Detect which cell encompasses the target text, then output its (X, Y) center coordinate. 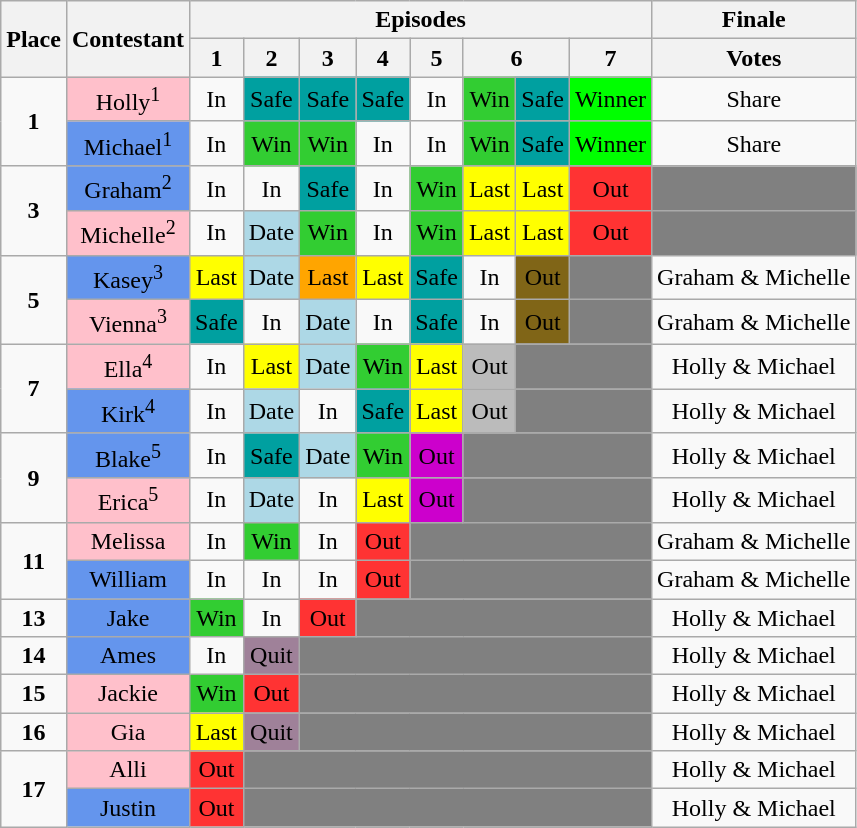
Jake (128, 618)
Michelle2 (128, 234)
Ames (128, 656)
9 (34, 478)
6 (516, 58)
Melissa (128, 541)
13 (34, 618)
William (128, 579)
4 (383, 58)
Episodes (421, 20)
Votes (754, 58)
2 (271, 58)
Blake5 (128, 456)
Alli (128, 770)
Ella4 (128, 366)
Holly1 (128, 100)
16 (34, 732)
Gia (128, 732)
Kasey3 (128, 278)
11 (34, 560)
Erica5 (128, 500)
Place (34, 39)
17 (34, 789)
Jackie (128, 694)
Vienna3 (128, 322)
14 (34, 656)
Justin (128, 808)
Finale (754, 20)
Graham2 (128, 188)
Contestant (128, 39)
Kirk4 (128, 412)
15 (34, 694)
Michael1 (128, 144)
